Locate the cell with the specified text and output its (X, Y) center coordinate. 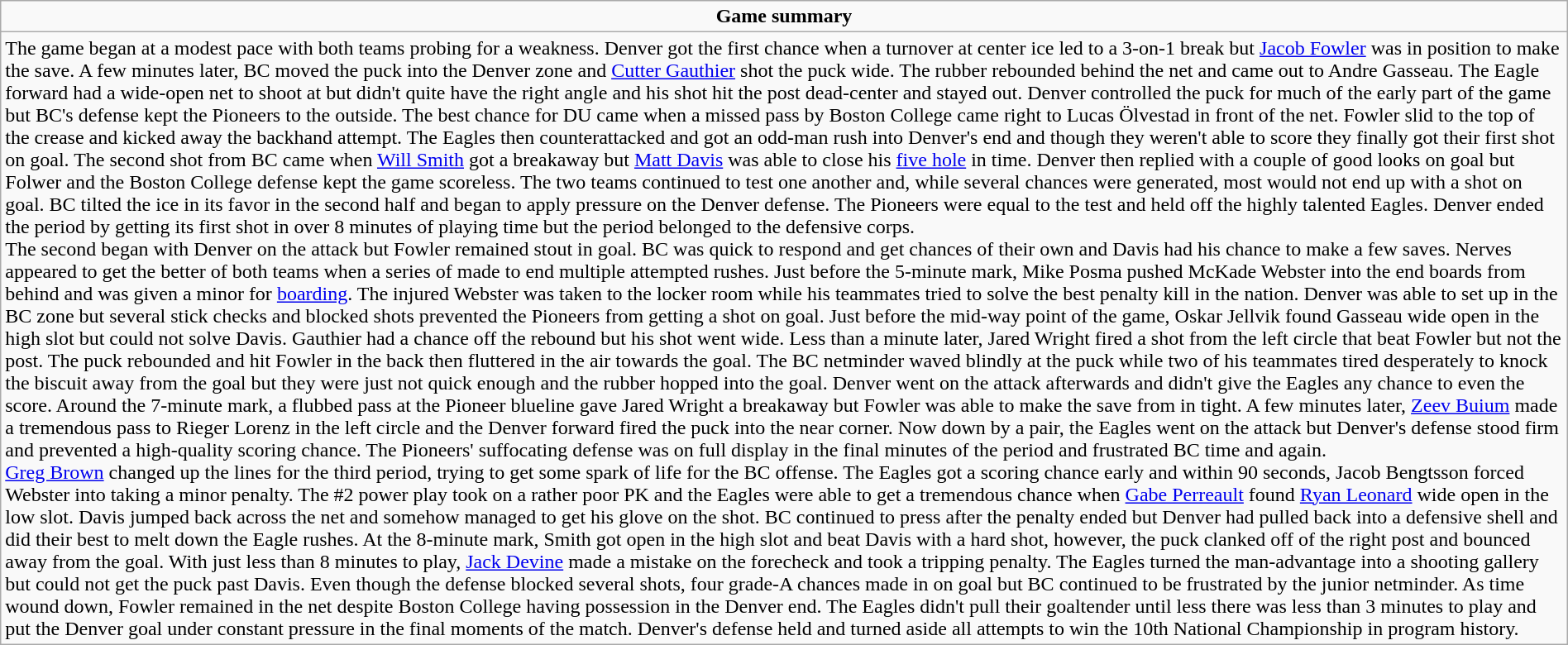
Game summary (784, 17)
